For the text-containing cell, return its midpoint in [X, Y] coordinate format. 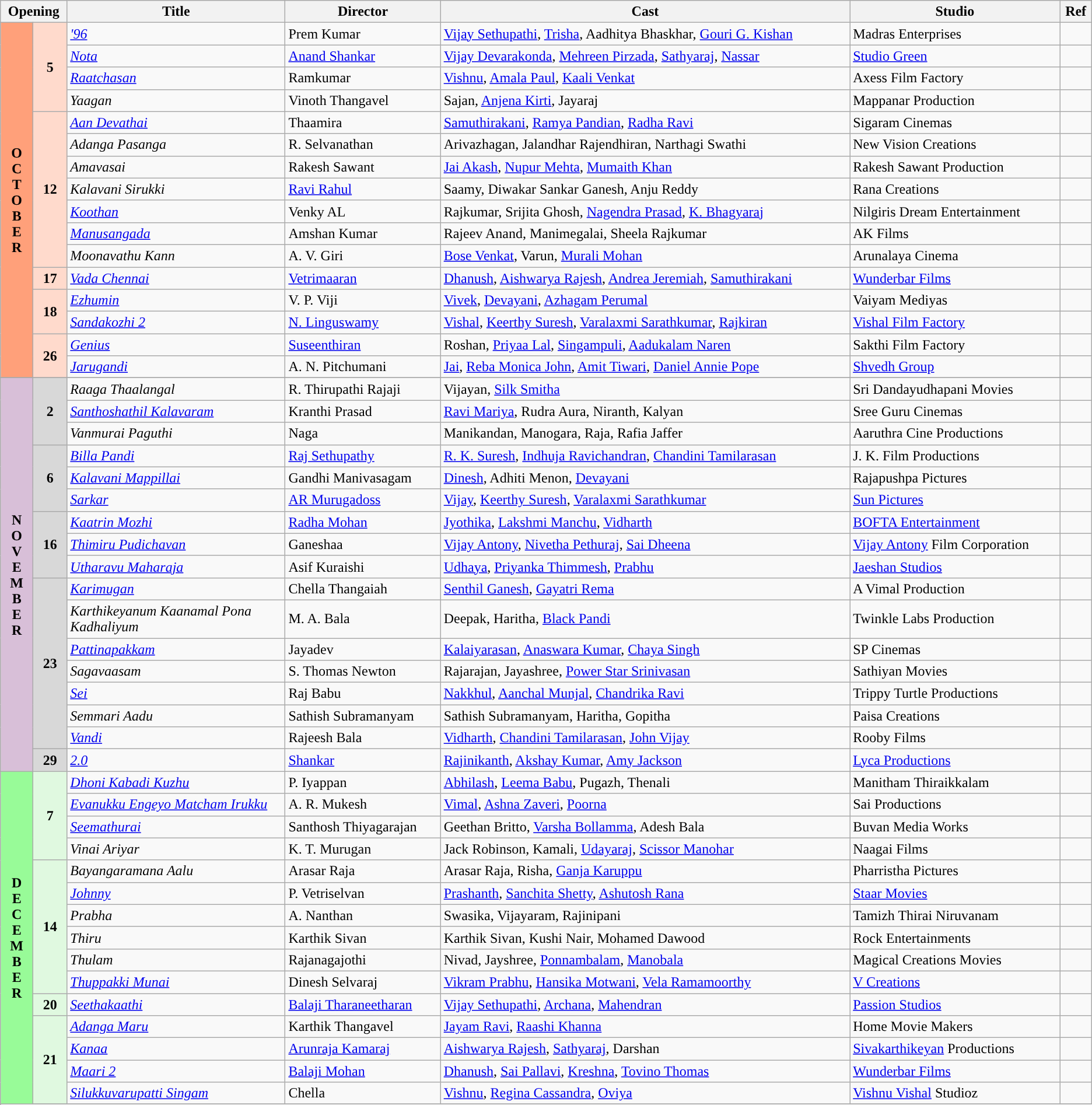
Rajeesh Bala [363, 738]
Kranthi Prasad [363, 411]
Madras Enterprises [955, 34]
A Vimal Production [955, 589]
Arunraja Kamaraj [363, 1049]
Vivek, Devayani, Azhagam Perumal [645, 300]
Karthik Sivan, Kushi Nair, Mohamed Dawood [645, 938]
Jai Akash, Nupur Mehta, Mumaith Khan [645, 167]
Vijay Sethupathi, Archana, Mahendran [645, 1004]
NOVEMBER [17, 575]
Asif Kuraishi [363, 567]
14 [50, 926]
J. K. Film Productions [955, 456]
Vijayan, Silk Smitha [645, 389]
Jai, Reba Monica John, Amit Tiwari, Daniel Annie Pope [645, 367]
Shankar [363, 760]
A. N. Pitchumani [363, 367]
Arasar Raja [363, 871]
Rajapushpa Pictures [955, 478]
17 [50, 278]
Ezhumin [176, 300]
Sagavaasam [176, 672]
Ravi Mariya, Rudra Aura, Niranth, Kalyan [645, 411]
Arunalaya Cinema [955, 256]
A. Nanthan [363, 915]
Suseenthiran [363, 345]
Radha Mohan [363, 522]
Rakesh Sawant Production [955, 167]
Sri Dandayudhapani Movies [955, 389]
Sathish Subramanyam [363, 716]
Dhanush, Aishwarya Rajesh, Andrea Jeremiah, Samuthirakani [645, 278]
Roshan, Priyaa Lal, Singampuli, Aadukalam Naren [645, 345]
Manusangada [176, 233]
K. T. Murugan [363, 849]
Rakesh Sawant [363, 167]
Deepak, Haritha, Black Pandi [645, 618]
Arivazhagan, Jalandhar Rajendhiran, Narthagi Swathi [645, 145]
Paisa Creations [955, 716]
Sivakarthikeyan Productions [955, 1049]
Opening [34, 12]
Sarkar [176, 500]
New Vision Creations [955, 145]
Genius [176, 345]
Silukkuvarupatti Singam [176, 1093]
Maari 2 [176, 1071]
Thuppakki Munai [176, 982]
Karthik Thangavel [363, 1027]
Vetrimaaran [363, 278]
Title [176, 12]
Karimugan [176, 589]
Vikram Prabhu, Hansika Motwani, Vela Ramamoorthy [645, 982]
Senthil Ganesh, Gayatri Rema [645, 589]
Jayam Ravi, Raashi Khanna [645, 1027]
Utharavu Maharaja [176, 567]
Ramkumar [363, 78]
Sathish Subramanyam, Haritha, Gopitha [645, 716]
Mappanar Production [955, 100]
Prem Kumar [363, 34]
Rana Creations [955, 189]
Tamizh Thirai Niruvanam [955, 915]
Jack Robinson, Kamali, Udayaraj, Scissor Manohar [645, 849]
20 [50, 1004]
Evanukku Engeyo Matcham Irukku [176, 805]
Dinesh, Adhiti Menon, Devayani [645, 478]
P. Iyappan [363, 782]
Sei [176, 694]
Lyca Productions [955, 760]
Pharristha Pictures [955, 871]
Sai Productions [955, 805]
Thiru [176, 938]
Koothan [176, 211]
Trippy Turtle Productions [955, 694]
Rajinikanth, Akshay Kumar, Amy Jackson [645, 760]
Karthikeyanum Kaanamal Pona Kadhaliyum [176, 618]
Kalavani Sirukki [176, 189]
Thulam [176, 960]
SP Cinemas [955, 649]
7 [50, 816]
Gandhi Manivasagam [363, 478]
Aan Devathai [176, 123]
Manitham Thiraikkalam [955, 782]
Jayadev [363, 649]
Moonavathu Kann [176, 256]
Passion Studios [955, 1004]
Vanmurai Paguthi [176, 433]
A. R. Mukesh [363, 805]
18 [50, 312]
Ref [1076, 12]
Saamy, Diwakar Sankar Ganesh, Anju Reddy [645, 189]
Prashanth, Sanchita Shetty, Ashutosh Rana [645, 893]
Anand Shankar [363, 56]
Seethakaathi [176, 1004]
N. Linguswamy [363, 323]
21 [50, 1060]
Johnny [176, 893]
'96 [176, 34]
Vijay, Keerthy Suresh, Varalaxmi Sarathkumar [645, 500]
Buvan Media Works [955, 827]
Manikandan, Manogara, Raja, Rafia Jaffer [645, 433]
Kanaa [176, 1049]
Amavasai [176, 167]
Vidharth, Chandini Tamilarasan, John Vijay [645, 738]
Thaamira [363, 123]
Billa Pandi [176, 456]
Nota [176, 56]
Vijay Devarakonda, Mehreen Pirzada, Sathyaraj, Nassar [645, 56]
Aaruthra Cine Productions [955, 433]
Vishnu Vishal Studioz [955, 1093]
Home Movie Makers [955, 1027]
Chella Thangaiah [363, 589]
M. A. Bala [363, 618]
Santhosh Thiyagarajan [363, 827]
Kalavani Mappillai [176, 478]
Studio [955, 12]
Dhanush, Sai Pallavi, Kreshna, Tovino Thomas [645, 1071]
Venky AL [363, 211]
S. Thomas Newton [363, 672]
12 [50, 189]
Dinesh Selvaraj [363, 982]
Adanga Maru [176, 1027]
Abhilash, Leema Babu, Pugazh, Thenali [645, 782]
23 [50, 663]
Vimal, Ashna Zaveri, Poorna [645, 805]
Arasar Raja, Risha, Ganja Karuppu [645, 871]
Sree Guru Cinemas [955, 411]
Swasika, Vijayaram, Rajinipani [645, 915]
Nakkhul, Aanchal Munjal, Chandrika Ravi [645, 694]
Vijay Antony Film Corporation [955, 544]
Sun Pictures [955, 500]
Aishwarya Rajesh, Sathyaraj, Darshan [645, 1049]
6 [50, 478]
5 [50, 67]
Kalaiyarasan, Anaswara Kumar, Chaya Singh [645, 649]
Naagai Films [955, 849]
DECEMBER [17, 938]
Raatchasan [176, 78]
R. K. Suresh, Indhuja Ravichandran, Chandini Tamilarasan [645, 456]
Rajkumar, Srijita Ghosh, Nagendra Prasad, K. Bhagyaraj [645, 211]
Sakthi Film Factory [955, 345]
P. Vetriselvan [363, 893]
Rajeev Anand, Manimegalai, Sheela Rajkumar [645, 233]
Vaiyam Mediyas [955, 300]
Balaji Tharaneetharan [363, 1004]
Vishnu, Regina Cassandra, Oviya [645, 1093]
Dhoni Kabadi Kuzhu [176, 782]
V Creations [955, 982]
Udhaya, Priyanka Thimmesh, Prabhu [645, 567]
Rock Entertainments [955, 938]
Prabha [176, 915]
Semmari Aadu [176, 716]
Geethan Britto, Varsha Bollamma, Adesh Bala [645, 827]
Raj Babu [363, 694]
Shvedh Group [955, 367]
Vinai Ariyar [176, 849]
Magical Creations Movies [955, 960]
Axess Film Factory [955, 78]
Sigaram Cinemas [955, 123]
A. V. Giri [363, 256]
Vada Chennai [176, 278]
Bayangaramana Aalu [176, 871]
16 [50, 544]
Jaeshan Studios [955, 567]
Santhoshathil Kalavaram [176, 411]
V. P. Viji [363, 300]
Samuthirakani, Ramya Pandian, Radha Ravi [645, 123]
Nilgiris Dream Entertainment [955, 211]
R. Selvanathan [363, 145]
AK Films [955, 233]
Vijay Antony, Nivetha Pethuraj, Sai Dheena [645, 544]
Ganeshaa [363, 544]
Vishal, Keerthy Suresh, Varalaxmi Sarathkumar, Rajkiran [645, 323]
Rooby Films [955, 738]
Yaagan [176, 100]
BOFTA Entertainment [955, 522]
Raaga Thaalangal [176, 389]
Vandi [176, 738]
Rajanagajothi [363, 960]
Vijay Sethupathi, Trisha, Aadhitya Bhaskhar, Gouri G. Kishan [645, 34]
Ravi Rahul [363, 189]
R. Thirupathi Rajaji [363, 389]
Vinoth Thangavel [363, 100]
Karthik Sivan [363, 938]
29 [50, 760]
Bose Venkat, Varun, Murali Mohan [645, 256]
2.0 [176, 760]
Seemathurai [176, 827]
Balaji Mohan [363, 1071]
Cast [645, 12]
Chella [363, 1093]
OCTOBER [17, 201]
Naga [363, 433]
2 [50, 411]
Kaatrin Mozhi [176, 522]
Sajan, Anjena Kirti, Jayaraj [645, 100]
Sandakozhi 2 [176, 323]
Adanga Pasanga [176, 145]
Nivad, Jayshree, Ponnambalam, Manobala [645, 960]
AR Murugadoss [363, 500]
Vishnu, Amala Paul, Kaali Venkat [645, 78]
Raj Sethupathy [363, 456]
Sathiyan Movies [955, 672]
Director [363, 12]
Amshan Kumar [363, 233]
Jarugandi [176, 367]
Staar Movies [955, 893]
26 [50, 356]
Jyothika, Lakshmi Manchu, Vidharth [645, 522]
Twinkle Labs Production [955, 618]
Vishal Film Factory [955, 323]
Studio Green [955, 56]
Pattinapakkam [176, 649]
Thimiru Pudichavan [176, 544]
Rajarajan, Jayashree, Power Star Srinivasan [645, 672]
